Search for the cell housing the specified text and yield its [X, Y] center coordinate. 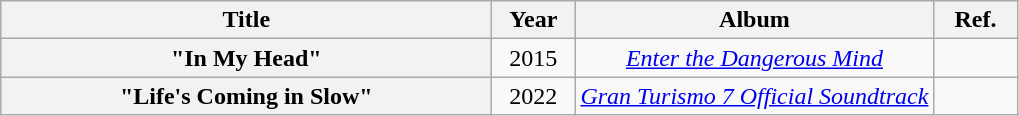
Ref. [976, 20]
Enter the Dangerous Mind [754, 58]
Title [246, 20]
2015 [534, 58]
"Life's Coming in Slow" [246, 96]
Gran Turismo 7 Official Soundtrack [754, 96]
Year [534, 20]
"In My Head" [246, 58]
Album [754, 20]
2022 [534, 96]
